Scan for the cell matching the given text and deliver its (x, y) coordinate at center. 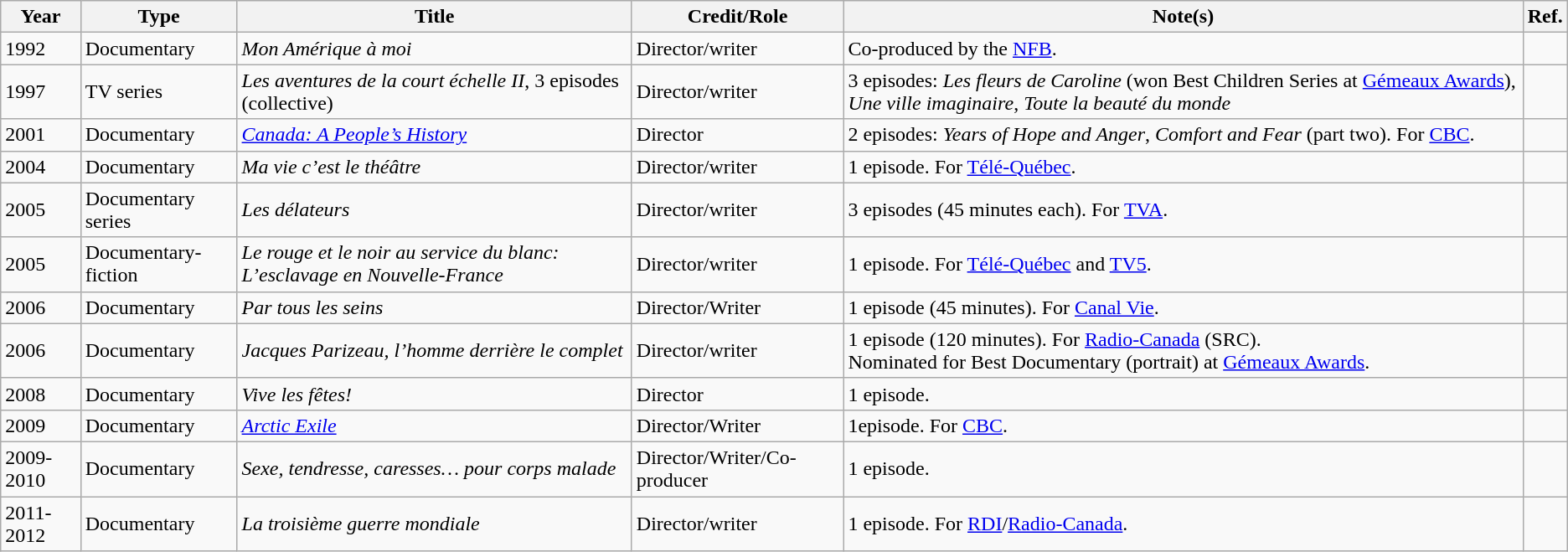
2004 (40, 167)
1episode. For CBC. (1183, 426)
Year (40, 17)
1 episode. For Télé-Québec and TV5. (1183, 265)
Co-produced by the NFB. (1183, 49)
Les délateurs (434, 209)
TV series (159, 92)
Mon Amérique à moi (434, 49)
1 episode (120 minutes). For Radio-Canada (SRC).Nominated for Best Documentary (portrait) at Gémeaux Awards. (1183, 350)
2008 (40, 394)
Title (434, 17)
Note(s) (1183, 17)
La troisième guerre mondiale (434, 523)
Ref. (1545, 17)
1 episode. For Télé-Québec. (1183, 167)
Le rouge et le noir au service du blanc: L’esclavage en Nouvelle-France (434, 265)
Sexe, tendresse, caresses… pour corps malade (434, 469)
2001 (40, 135)
Director/Writer/Co-producer (737, 469)
1997 (40, 92)
1 episode (45 minutes). For Canal Vie. (1183, 307)
Documentary series (159, 209)
3 episodes (45 minutes each). For TVA. (1183, 209)
Type (159, 17)
Vive les fêtes! (434, 394)
1 episode. For RDI/Radio-Canada. (1183, 523)
2011-2012 (40, 523)
3 episodes: Les fleurs de Caroline (won Best Children Series at Gémeaux Awards), Une ville imaginaire, Toute la beauté du monde (1183, 92)
2009-2010 (40, 469)
Canada: A People’s History (434, 135)
Jacques Parizeau, l’homme derrière le complet (434, 350)
2 episodes: Years of Hope and Anger, Comfort and Fear (part two). For CBC. (1183, 135)
Ma vie c’est le théâtre (434, 167)
Les aventures de la court échelle II, 3 episodes (collective) (434, 92)
Par tous les seins (434, 307)
2009 (40, 426)
Arctic Exile (434, 426)
Documentary-fiction (159, 265)
Credit/Role (737, 17)
1992 (40, 49)
